Capture the cell that displays the provided text and extract its (x, y) central coordinate. 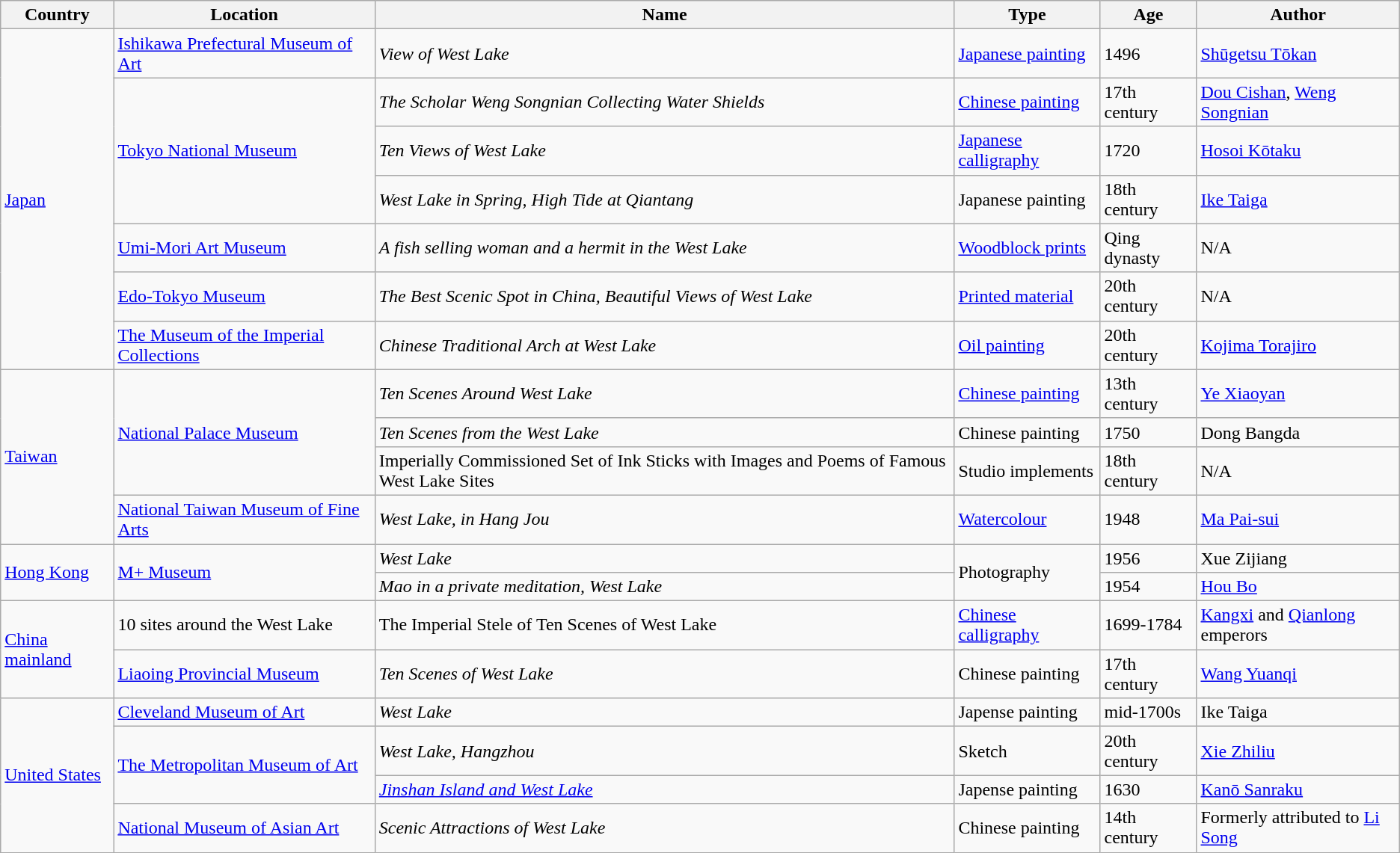
West Lake in Spring, High Tide at Qiantang (664, 199)
Tokyo National Museum (244, 151)
China mainland (57, 650)
Ma Pai-sui (1298, 519)
Hou Bo (1298, 587)
The Imperial Stele of Ten Scenes of West Lake (664, 625)
Imperially Commissioned Set of Ink Sticks with Images and Poems of Famous West Lake Sites (664, 471)
Xue Zijiang (1298, 558)
Sketch (1028, 751)
Formerly attributed to Li Song (1298, 828)
Ten Scenes of West Lake (664, 674)
Umi-Mori Art Museum (244, 248)
Ye Xiaoyan (1298, 393)
United States (57, 775)
Jinshan Island and West Lake (664, 789)
Location (244, 15)
The Best Scenic Spot in China, Beautiful Views of West Lake (664, 296)
Hong Kong (57, 573)
mid-1700s (1149, 712)
View of West Lake (664, 54)
National Taiwan Museum of Fine Arts (244, 519)
Name (664, 15)
Printed material (1028, 296)
Oil painting (1028, 345)
10 sites around the West Lake (244, 625)
Liaoing Provincial Museum (244, 674)
Photography (1028, 573)
National Museum of Asian Art (244, 828)
A fish selling woman and a hermit in the West Lake (664, 248)
1948 (1149, 519)
Country (57, 15)
Type (1028, 15)
Ten Scenes Around West Lake (664, 393)
Ishikawa Prefectural Museum of Art (244, 54)
Chinese Traditional Arch at West Lake (664, 345)
The Metropolitan Museum of Art (244, 766)
Wang Yuanqi (1298, 674)
1956 (1149, 558)
Mao in a private meditation, West Lake (664, 587)
1496 (1149, 54)
1750 (1149, 432)
Ten Views of West Lake (664, 151)
West Lake, Hangzhou (664, 751)
Taiwan (57, 456)
Kangxi and Qianlong emperors (1298, 625)
M+ Museum (244, 573)
National Palace Museum (244, 432)
14th century (1149, 828)
Edo-Tokyo Museum (244, 296)
West Lake, in Hang Jou (664, 519)
Xie Zhiliu (1298, 751)
Chinese calligraphy (1028, 625)
1720 (1149, 151)
Scenic Attractions of West Lake (664, 828)
Author (1298, 15)
The Museum of the Imperial Collections (244, 345)
Cleveland Museum of Art (244, 712)
Japanese calligraphy (1028, 151)
Japan (57, 199)
13th century (1149, 393)
Studio implements (1028, 471)
Qing dynasty (1149, 248)
1630 (1149, 789)
Watercolour (1028, 519)
The Scholar Weng Songnian Collecting Water Shields (664, 102)
Age (1149, 15)
Dong Bangda (1298, 432)
Shūgetsu Tōkan (1298, 54)
1954 (1149, 587)
Kojima Torajiro (1298, 345)
1699-1784 (1149, 625)
Ten Scenes from the West Lake (664, 432)
Woodblock prints (1028, 248)
Hosoi Kōtaku (1298, 151)
Dou Cishan, Weng Songnian (1298, 102)
Kanō Sanraku (1298, 789)
